Output the (x, y) coordinate of the center of the cell containing the given text.  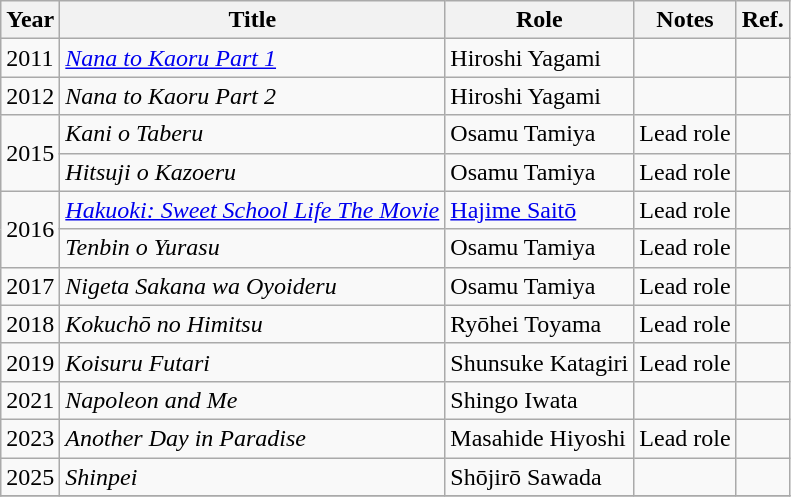
Notes (685, 20)
Tenbin o Yurasu (252, 248)
Nigeta Sakana wa Oyoideru (252, 286)
Another Day in Paradise (252, 438)
Role (540, 20)
Ref. (762, 20)
2025 (30, 477)
2017 (30, 286)
Title (252, 20)
Year (30, 20)
2021 (30, 400)
Hakuoki: Sweet School Life The Movie (252, 210)
2023 (30, 438)
Koisuru Futari (252, 362)
2011 (30, 58)
Masahide Hiyoshi (540, 438)
Shunsuke Katagiri (540, 362)
2019 (30, 362)
Nana to Kaoru Part 2 (252, 96)
Ryōhei Toyama (540, 324)
2016 (30, 229)
2018 (30, 324)
2012 (30, 96)
Shinpei (252, 477)
Shōjirō Sawada (540, 477)
Hajime Saitō (540, 210)
Kokuchō no Himitsu (252, 324)
Kani o Taberu (252, 134)
Hitsuji o Kazoeru (252, 172)
Nana to Kaoru Part 1 (252, 58)
Shingo Iwata (540, 400)
Napoleon and Me (252, 400)
2015 (30, 153)
